Determine the [X, Y] coordinate at the center of the cell enclosing the given text.  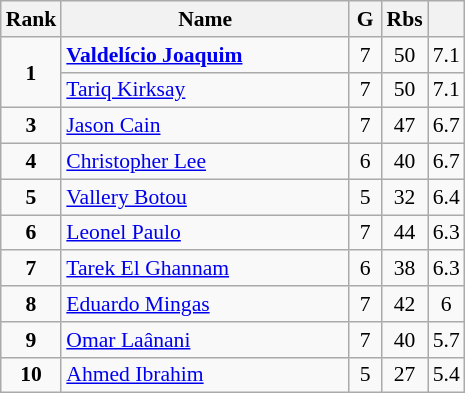
42 [405, 304]
3 [32, 126]
Vallery Botou [205, 197]
G [366, 19]
32 [405, 197]
1 [32, 72]
27 [405, 375]
4 [32, 162]
Ahmed Ibrahim [205, 375]
Tariq Kirksay [205, 90]
Rank [32, 19]
10 [32, 375]
Leonel Paulo [205, 233]
9 [32, 340]
8 [32, 304]
38 [405, 269]
Eduardo Mingas [205, 304]
Valdelício Joaquim [205, 55]
Name [205, 19]
Christopher Lee [205, 162]
Tarek El Ghannam [205, 269]
6.4 [446, 197]
47 [405, 126]
5.4 [446, 375]
Rbs [405, 19]
Omar Laânani [205, 340]
44 [405, 233]
5.7 [446, 340]
Jason Cain [205, 126]
